Detect which cell encompasses the target text, then output its [x, y] center coordinate. 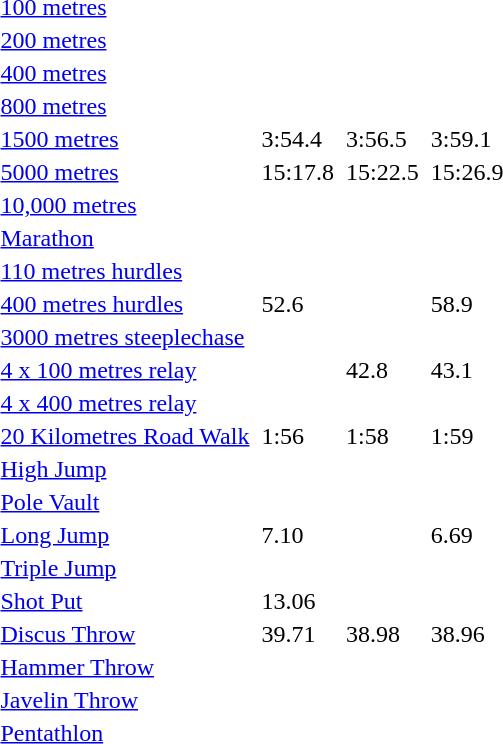
7.10 [298, 535]
15:22.5 [383, 172]
1:56 [298, 436]
42.8 [383, 370]
15:17.8 [298, 172]
1:58 [383, 436]
52.6 [298, 304]
3:56.5 [383, 139]
13.06 [298, 601]
39.71 [298, 634]
3:54.4 [298, 139]
38.98 [383, 634]
